Identify which cell holds the provided text, then report its [X, Y] central coordinate. 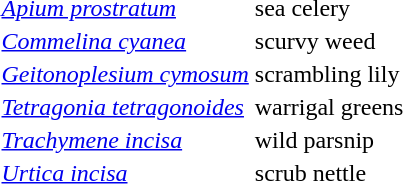
Trachymene incisa [125, 140]
Commelina cyanea [125, 41]
Tetragonia tetragonoides [125, 107]
Geitonoplesium cymosum [125, 74]
